Search for the cell housing the specified text and yield its (X, Y) center coordinate. 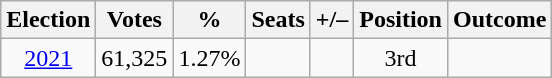
Outcome (499, 20)
Position (401, 20)
Votes (134, 20)
% (210, 20)
1.27% (210, 58)
Election (48, 20)
61,325 (134, 58)
+/– (332, 20)
Seats (278, 20)
2021 (48, 58)
3rd (401, 58)
